Scan for the cell matching the given text and deliver its (x, y) coordinate at center. 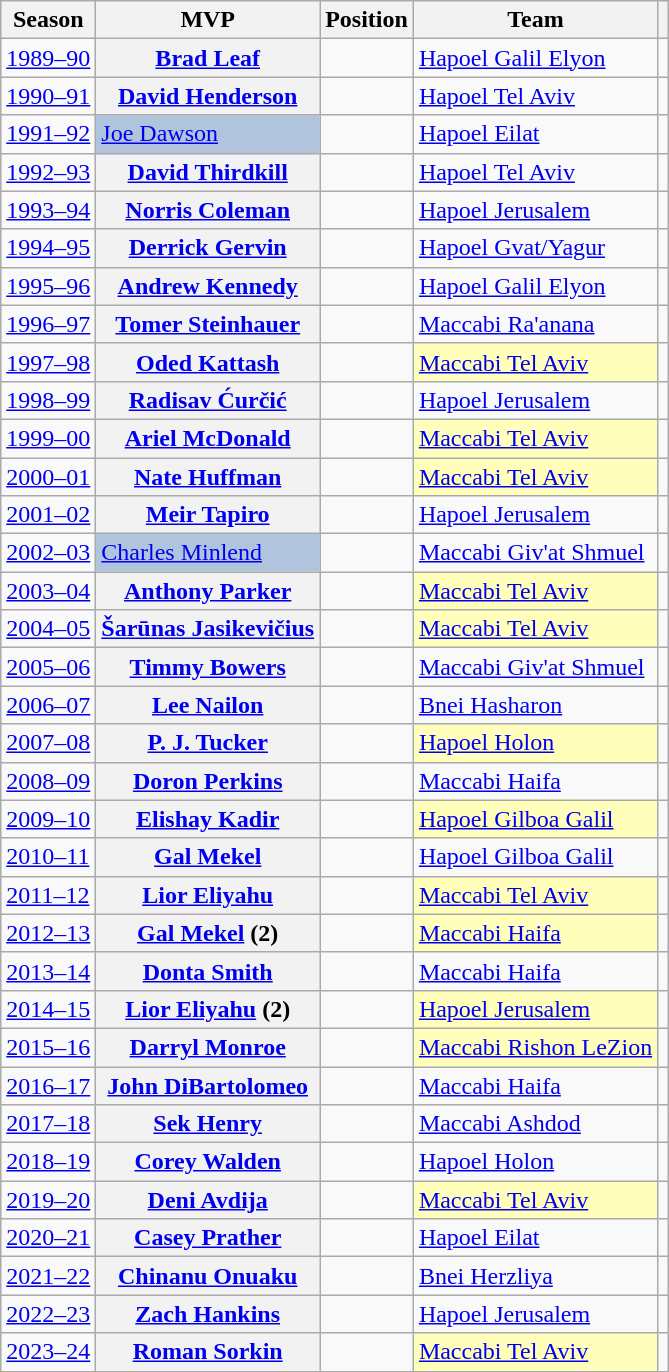
Andrew Kennedy (208, 286)
2008–09 (48, 781)
1999–00 (48, 438)
2015–16 (48, 1047)
2018–19 (48, 1162)
2020–21 (48, 1238)
1992–93 (48, 172)
2017–18 (48, 1124)
Darryl Monroe (208, 1047)
2007–08 (48, 743)
Gal Mekel (208, 857)
2002–03 (48, 553)
Radisav Ćurčić (208, 400)
2022–23 (48, 1314)
1994–95 (48, 248)
2009–10 (48, 819)
Lee Nailon (208, 705)
Elishay Kadir (208, 819)
Hapoel Gvat/Yagur (535, 248)
Lior Eliyahu (208, 895)
Season (48, 20)
Bnei Hasharon (535, 705)
Zach Hankins (208, 1314)
2023–24 (48, 1352)
1989–90 (48, 58)
Maccabi Ashdod (535, 1124)
Lior Eliyahu (2) (208, 1009)
Casey Prather (208, 1238)
1991–92 (48, 134)
Šarūnas Jasikevičius (208, 629)
1995–96 (48, 286)
2011–12 (48, 895)
Charles Minlend (208, 553)
2003–04 (48, 591)
Derrick Gervin (208, 248)
2014–15 (48, 1009)
John DiBartolomeo (208, 1085)
1998–99 (48, 400)
1997–98 (48, 362)
Nate Huffman (208, 477)
2013–14 (48, 971)
Chinanu Onuaku (208, 1276)
Team (535, 20)
Joe Dawson (208, 134)
David Thirdkill (208, 172)
MVP (208, 20)
Brad Leaf (208, 58)
2016–17 (48, 1085)
1993–94 (48, 210)
Oded Kattash (208, 362)
Bnei Herzliya (535, 1276)
Ariel McDonald (208, 438)
2000–01 (48, 477)
Tomer Steinhauer (208, 324)
Doron Perkins (208, 781)
1990–91 (48, 96)
2006–07 (48, 705)
Gal Mekel (2) (208, 933)
2012–13 (48, 933)
Position (367, 20)
2001–02 (48, 515)
2019–20 (48, 1200)
P. J. Tucker (208, 743)
Norris Coleman (208, 210)
Corey Walden (208, 1162)
Anthony Parker (208, 591)
1996–97 (48, 324)
Deni Avdija (208, 1200)
Roman Sorkin (208, 1352)
2010–11 (48, 857)
Meir Tapiro (208, 515)
2004–05 (48, 629)
Maccabi Rishon LeZion (535, 1047)
Sek Henry (208, 1124)
Maccabi Ra'anana (535, 324)
David Henderson (208, 96)
2021–22 (48, 1276)
Timmy Bowers (208, 667)
Donta Smith (208, 971)
2005–06 (48, 667)
